Pinpoint the cell where the given text exists, returning its (x, y) midpoint coordinate. 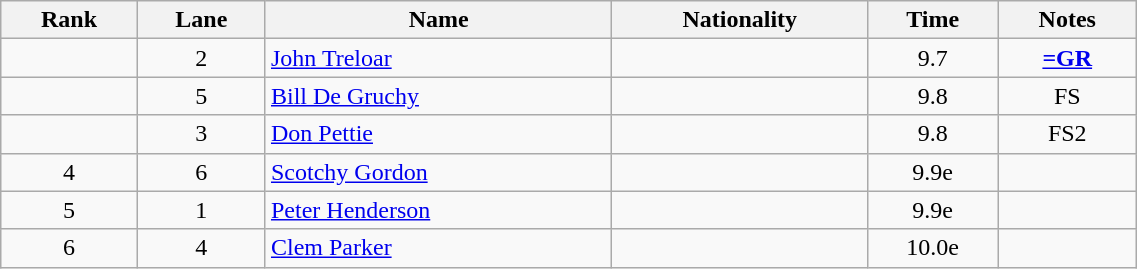
Clem Parker (438, 248)
Nationality (740, 20)
Bill De Gruchy (438, 96)
FS (1068, 96)
Notes (1068, 20)
=GR (1068, 58)
9.7 (933, 58)
Don Pettie (438, 134)
FS2 (1068, 134)
Lane (201, 20)
John Treloar (438, 58)
Scotchy Gordon (438, 172)
3 (201, 134)
1 (201, 210)
Name (438, 20)
Peter Henderson (438, 210)
Time (933, 20)
10.0e (933, 248)
Rank (69, 20)
2 (201, 58)
